Identify which cell holds the provided text, then report its (x, y) central coordinate. 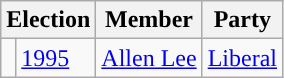
Election (48, 20)
Liberal (242, 58)
1995 (56, 58)
Party (242, 20)
Member (149, 20)
Allen Lee (149, 58)
